Return [X, Y] of the center of cell containing provided text 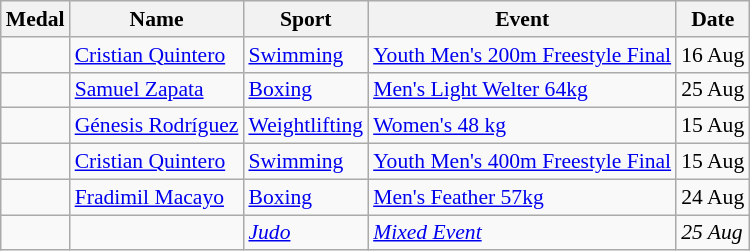
Event [522, 19]
Judo [306, 233]
Youth Men's 400m Freestyle Final [522, 162]
Samuel Zapata [157, 90]
Men's Light Welter 64kg [522, 90]
Sport [306, 19]
Fradimil Macayo [157, 197]
Weightlifting [306, 126]
Men's Feather 57kg [522, 197]
Name [157, 19]
Mixed Event [522, 233]
16 Aug [712, 55]
24 Aug [712, 197]
Medal [36, 19]
Date [712, 19]
Génesis Rodríguez [157, 126]
Youth Men's 200m Freestyle Final [522, 55]
Women's 48 kg [522, 126]
